Provide the (X, Y) coordinate of the cell's center where the given text is located.  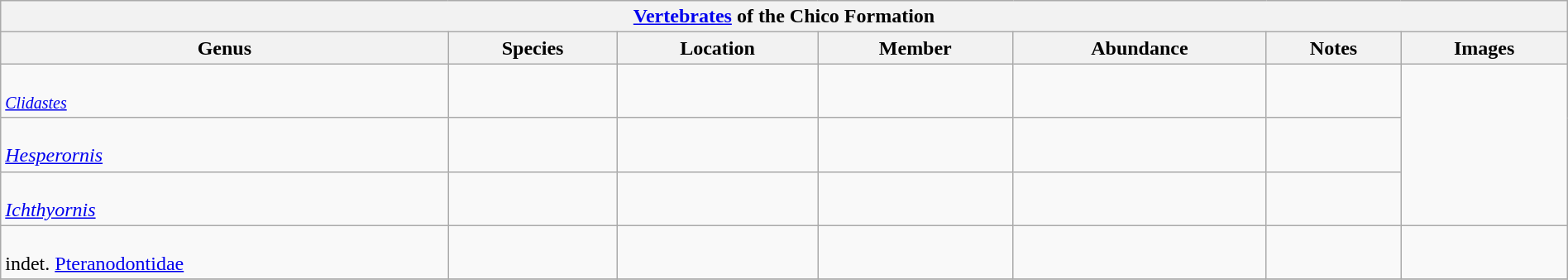
Images (1484, 48)
Genus (225, 48)
Ichthyornis (225, 199)
Member (915, 48)
Vertebrates of the Chico Formation (784, 17)
indet. Pteranodontidae (225, 252)
Abundance (1140, 48)
Hesperornis (225, 144)
Clidastes (225, 91)
Location (718, 48)
Notes (1333, 48)
Species (533, 48)
